Output the (x, y) coordinate of the center of the cell containing the given text.  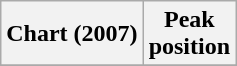
Peakposition (189, 34)
Chart (2007) (72, 34)
